Find where the given text appears and provide that cell's center as (X, Y) coordinate. 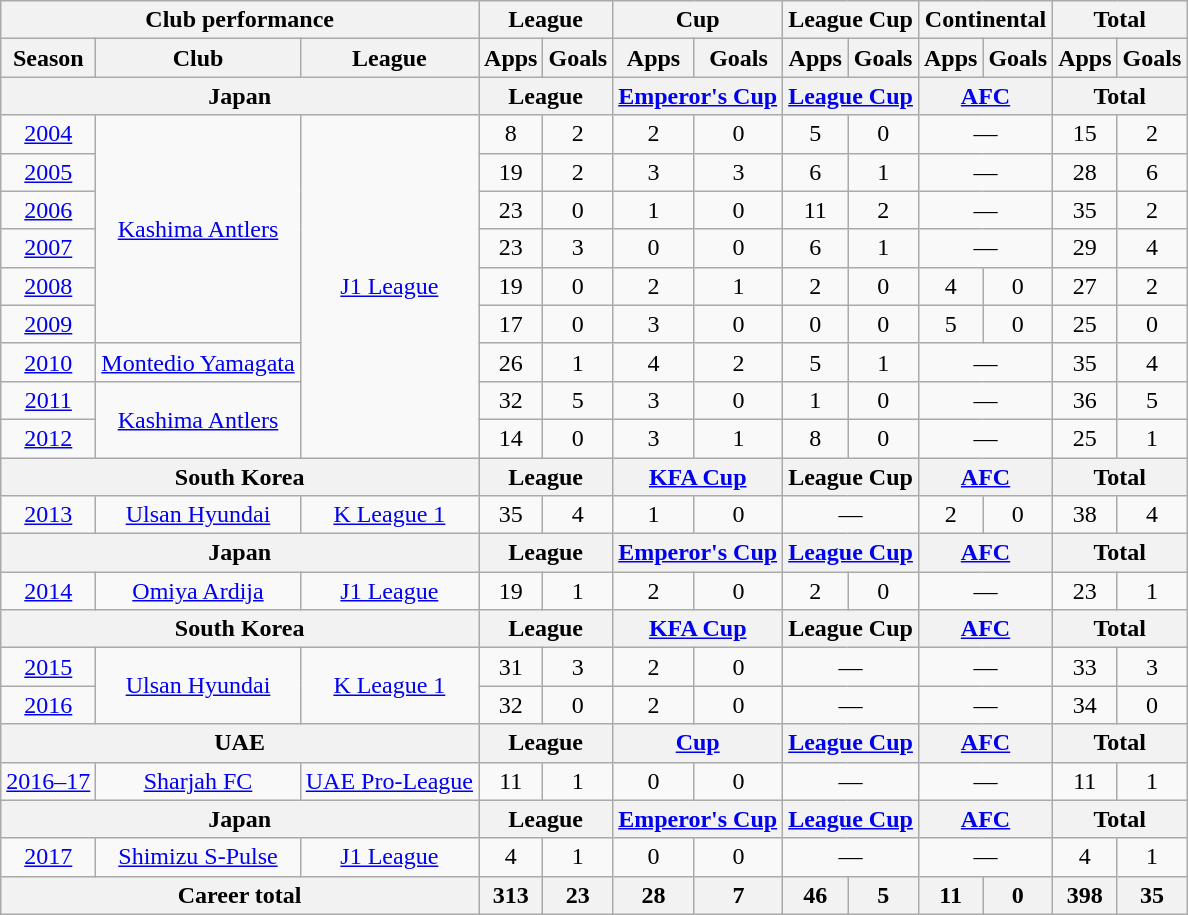
34 (1085, 705)
2015 (48, 667)
2008 (48, 286)
Continental (985, 20)
2017 (48, 857)
Shimizu S-Pulse (198, 857)
2006 (48, 210)
14 (511, 438)
36 (1085, 400)
17 (511, 324)
46 (816, 895)
15 (1085, 134)
Club (198, 58)
7 (738, 895)
27 (1085, 286)
398 (1085, 895)
Sharjah FC (198, 781)
2011 (48, 400)
2016–17 (48, 781)
2005 (48, 172)
Career total (240, 895)
Omiya Ardija (198, 591)
2004 (48, 134)
33 (1085, 667)
UAE (240, 743)
Season (48, 58)
2014 (48, 591)
Montedio Yamagata (198, 362)
313 (511, 895)
2013 (48, 515)
2010 (48, 362)
29 (1085, 248)
38 (1085, 515)
2012 (48, 438)
UAE Pro-League (389, 781)
26 (511, 362)
2007 (48, 248)
31 (511, 667)
2016 (48, 705)
2009 (48, 324)
Club performance (240, 20)
